Return [X, Y] of the center of cell containing provided text 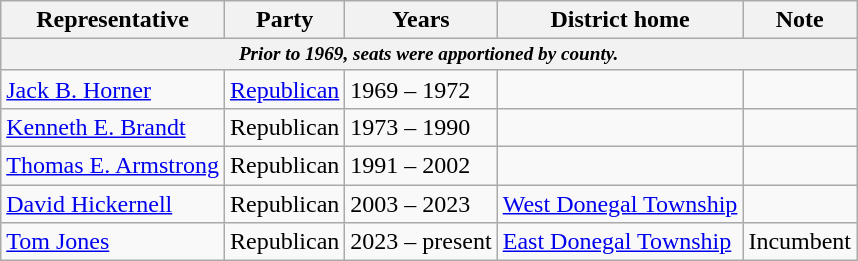
1991 – 2002 [421, 166]
Kenneth E. Brandt [113, 128]
2023 – present [421, 242]
East Donegal Township [620, 242]
Note [800, 20]
Prior to 1969, seats were apportioned by county. [429, 55]
Thomas E. Armstrong [113, 166]
1969 – 1972 [421, 89]
Jack B. Horner [113, 89]
Party [284, 20]
1973 – 1990 [421, 128]
2003 – 2023 [421, 204]
Years [421, 20]
Tom Jones [113, 242]
Incumbent [800, 242]
David Hickernell [113, 204]
West Donegal Township [620, 204]
District home [620, 20]
Representative [113, 20]
